Output the [x, y] coordinate of the center of the cell containing the given text.  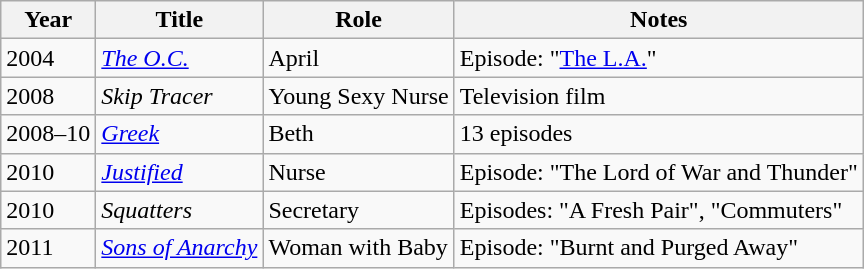
Notes [658, 20]
Episodes: "A Fresh Pair", "Commuters" [658, 210]
Episode: "Burnt and Purged Away" [658, 248]
Beth [358, 134]
Secretary [358, 210]
Episode: "The L.A." [658, 58]
13 episodes [658, 134]
Justified [180, 172]
The O.C. [180, 58]
2008–10 [48, 134]
Television film [658, 96]
Young Sexy Nurse [358, 96]
2004 [48, 58]
Sons of Anarchy [180, 248]
Title [180, 20]
Greek [180, 134]
Year [48, 20]
Squatters [180, 210]
April [358, 58]
Nurse [358, 172]
Skip Tracer [180, 96]
Episode: "The Lord of War and Thunder" [658, 172]
2011 [48, 248]
Woman with Baby [358, 248]
Role [358, 20]
2008 [48, 96]
